Find where the given text appears and provide that cell's center as [X, Y] coordinate. 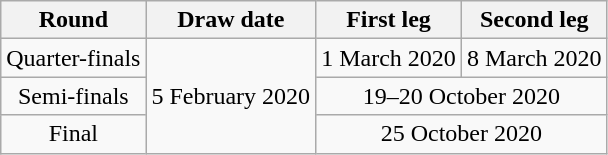
1 March 2020 [389, 58]
19–20 October 2020 [462, 96]
Draw date [231, 20]
8 March 2020 [534, 58]
Final [74, 134]
Second leg [534, 20]
25 October 2020 [462, 134]
Round [74, 20]
Quarter-finals [74, 58]
5 February 2020 [231, 96]
First leg [389, 20]
Semi-finals [74, 96]
